Extract the [x, y] coordinate from the center of the cell holding the provided text.  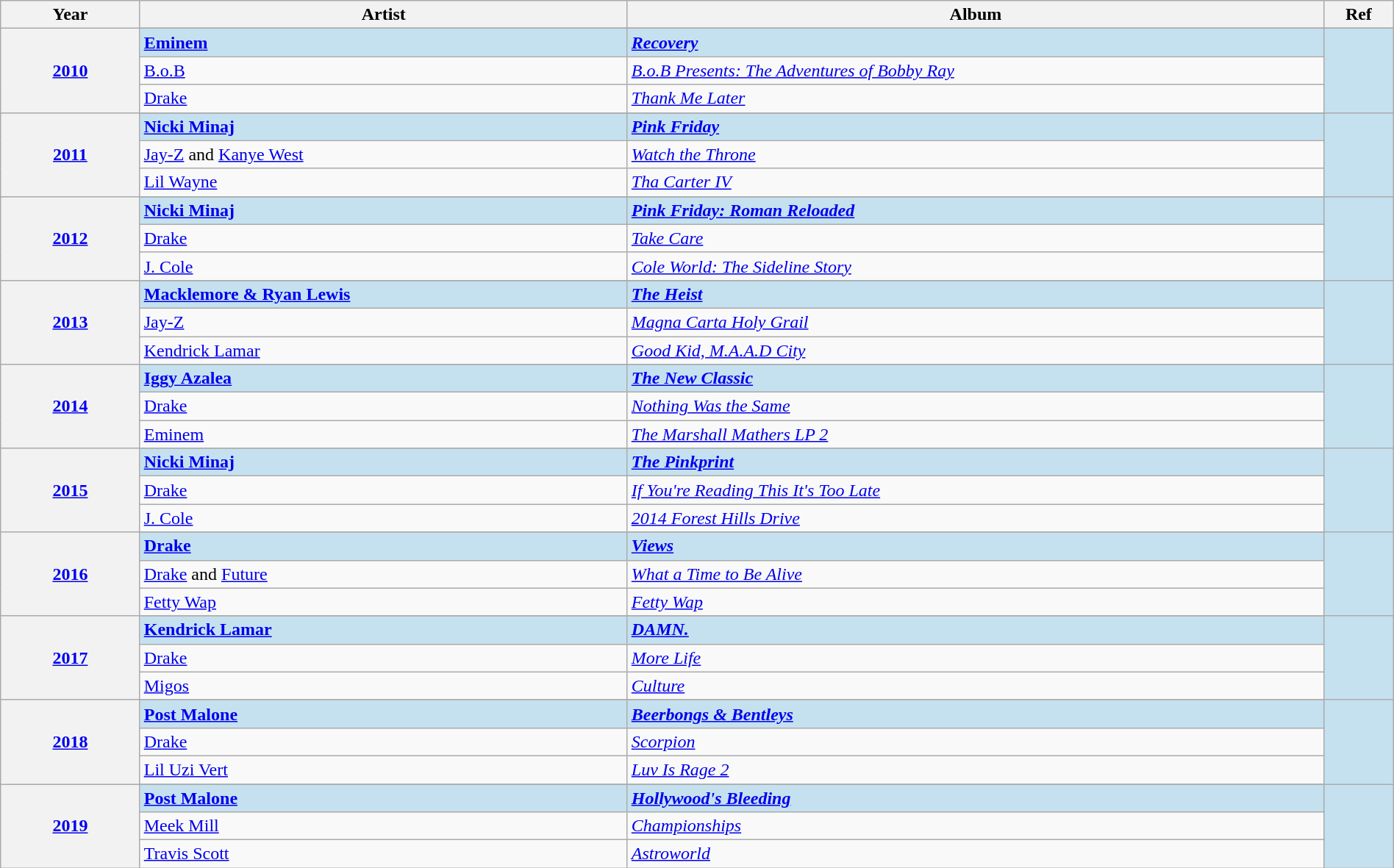
2018 [71, 742]
Scorpion [975, 742]
Pink Friday [975, 126]
The Pinkprint [975, 462]
Astroworld [975, 854]
Culture [975, 686]
What a Time to Be Alive [975, 574]
Championships [975, 826]
The Marshall Mathers LP 2 [975, 434]
Magna Carta Holy Grail [975, 322]
Drake and Future [384, 574]
2012 [71, 238]
Good Kid, M.A.A.D City [975, 351]
2016 [71, 574]
Jay-Z and Kanye West [384, 154]
2010 [71, 71]
2014 [71, 406]
Watch the Throne [975, 154]
Cole World: The Sideline Story [975, 266]
Lil Wayne [384, 182]
Iggy Azalea [384, 379]
Thank Me Later [975, 98]
Artist [384, 15]
Nothing Was the Same [975, 406]
2019 [71, 825]
Ref [1359, 15]
Tha Carter IV [975, 182]
Luv Is Rage 2 [975, 770]
The New Classic [975, 379]
Jay-Z [384, 322]
The Heist [975, 294]
2014 Forest Hills Drive [975, 518]
2017 [71, 658]
If You're Reading This It's Too Late [975, 490]
DAMN. [975, 630]
Meek Mill [384, 826]
2013 [71, 322]
Lil Uzi Vert [384, 770]
Year [71, 15]
Take Care [975, 238]
2015 [71, 490]
B.o.B [384, 71]
Recovery [975, 43]
Migos [384, 686]
More Life [975, 658]
Macklemore & Ryan Lewis [384, 294]
Views [975, 546]
Beerbongs & Bentleys [975, 714]
Pink Friday: Roman Reloaded [975, 210]
Travis Scott [384, 854]
Album [975, 15]
B.o.B Presents: The Adventures of Bobby Ray [975, 71]
Hollywood's Bleeding [975, 797]
2011 [71, 154]
